Determine the [x, y] coordinate at the center of the cell enclosing the given text.  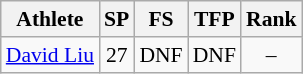
27 [116, 55]
Athlete [50, 19]
Rank [272, 19]
FS [160, 19]
TFP [214, 19]
– [272, 55]
David Liu [50, 55]
SP [116, 19]
